Capture the cell that displays the provided text and extract its [x, y] central coordinate. 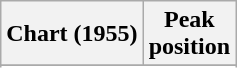
Peakposition [189, 34]
Chart (1955) [72, 34]
